Scan for the cell matching the given text and deliver its (x, y) coordinate at center. 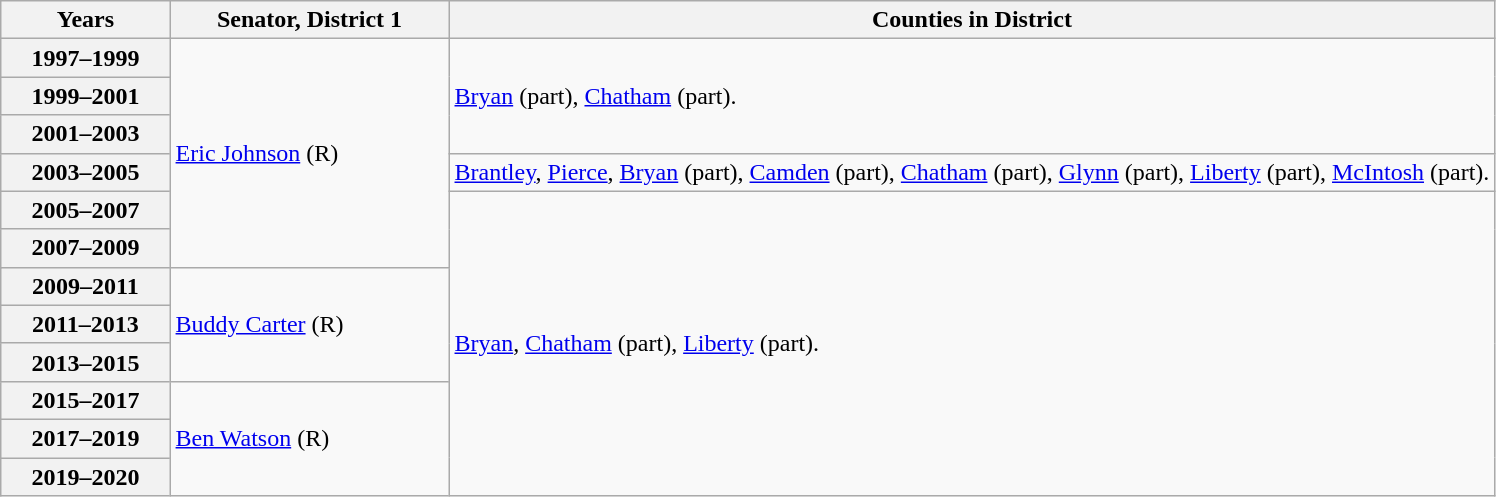
2009–2011 (86, 286)
2017–2019 (86, 438)
2001–2003 (86, 134)
2019–2020 (86, 477)
Senator, District 1 (310, 20)
1999–2001 (86, 96)
Ben Watson (R) (310, 438)
Eric Johnson (R) (310, 153)
Bryan, Chatham (part), Liberty (part). (972, 343)
2013–2015 (86, 362)
Years (86, 20)
Counties in District (972, 20)
2011–2013 (86, 324)
2003–2005 (86, 172)
2015–2017 (86, 400)
Buddy Carter (R) (310, 324)
1997–1999 (86, 58)
Brantley, Pierce, Bryan (part), Camden (part), Chatham (part), Glynn (part), Liberty (part), McIntosh (part). (972, 172)
2007–2009 (86, 248)
2005–2007 (86, 210)
Bryan (part), Chatham (part). (972, 96)
